Pinpoint the cell where the given text exists, returning its (X, Y) midpoint coordinate. 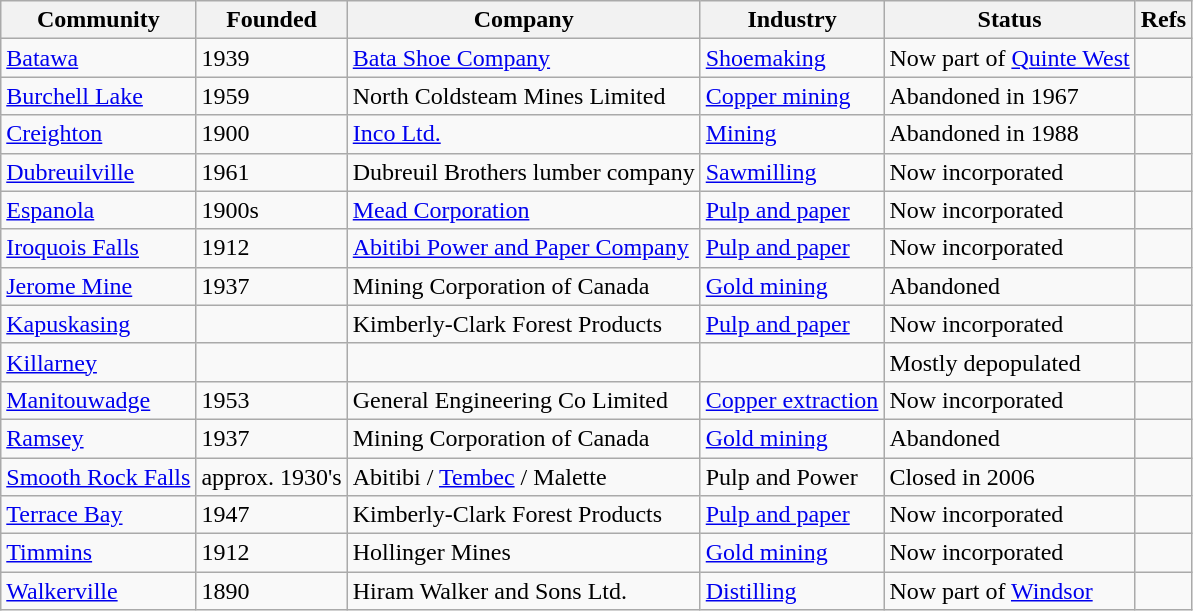
Industry (792, 20)
North Coldsteam Mines Limited (524, 96)
1953 (272, 400)
Shoemaking (792, 58)
General Engineering Co Limited (524, 400)
Refs (1163, 20)
1961 (272, 172)
Smooth Rock Falls (98, 477)
Inco Ltd. (524, 134)
Mostly depopulated (1010, 362)
Kapuskasing (98, 324)
Burchell Lake (98, 96)
Abandoned in 1988 (1010, 134)
Mead Corporation (524, 210)
Walkerville (98, 591)
approx. 1930's (272, 477)
Now part of Quinte West (1010, 58)
1947 (272, 515)
Hollinger Mines (524, 553)
1890 (272, 591)
Bata Shoe Company (524, 58)
Sawmilling (792, 172)
1939 (272, 58)
Batawa (98, 58)
Timmins (98, 553)
1959 (272, 96)
Community (98, 20)
Ramsey (98, 438)
Status (1010, 20)
Dubreuilville (98, 172)
Abitibi Power and Paper Company (524, 248)
Mining (792, 134)
Creighton (98, 134)
Distilling (792, 591)
Hiram Walker and Sons Ltd. (524, 591)
Now part of Windsor (1010, 591)
Manitouwadge (98, 400)
Killarney (98, 362)
Copper mining (792, 96)
Company (524, 20)
Dubreuil Brothers lumber company (524, 172)
Closed in 2006 (1010, 477)
1900 (272, 134)
Espanola (98, 210)
Founded (272, 20)
Copper extraction (792, 400)
Iroquois Falls (98, 248)
1900s (272, 210)
Abitibi / Tembec / Malette (524, 477)
Terrace Bay (98, 515)
Abandoned in 1967 (1010, 96)
Jerome Mine (98, 286)
Pulp and Power (792, 477)
